From the cell containing the given text, extract its center point as (X, Y) coordinate. 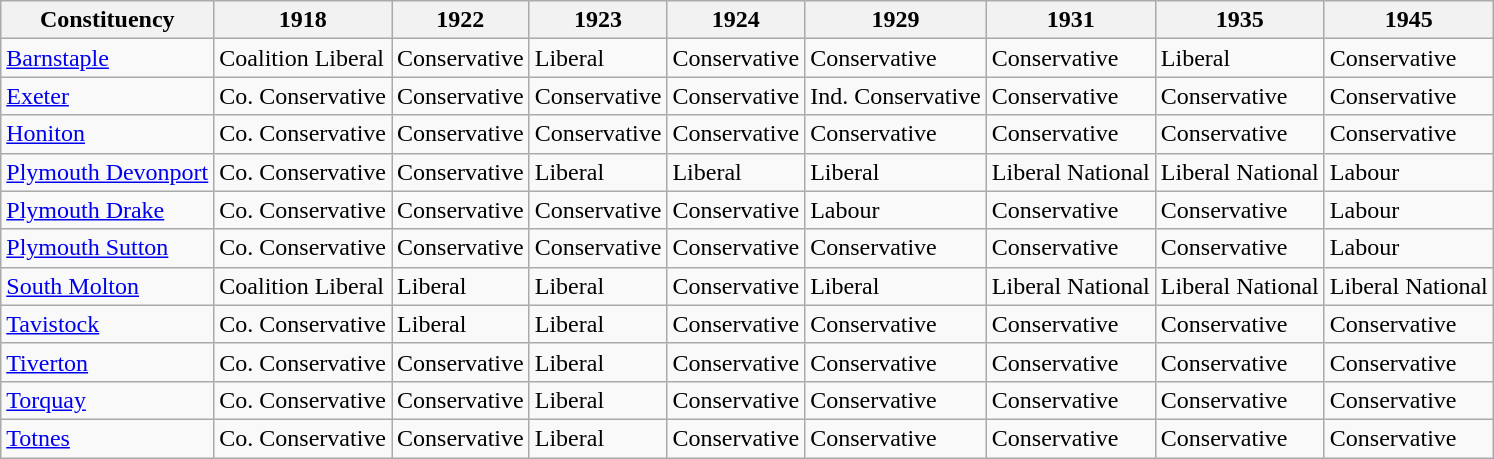
Torquay (108, 400)
1922 (461, 20)
1924 (736, 20)
1945 (1408, 20)
South Molton (108, 286)
Constituency (108, 20)
1923 (598, 20)
1935 (1240, 20)
1929 (896, 20)
Barnstaple (108, 58)
Ind. Conservative (896, 96)
1918 (303, 20)
Plymouth Drake (108, 210)
1931 (1070, 20)
Plymouth Devonport (108, 172)
Exeter (108, 96)
Tiverton (108, 362)
Honiton (108, 134)
Tavistock (108, 324)
Plymouth Sutton (108, 248)
Totnes (108, 438)
